Determine the (x, y) coordinate at the center of the cell enclosing the given text.  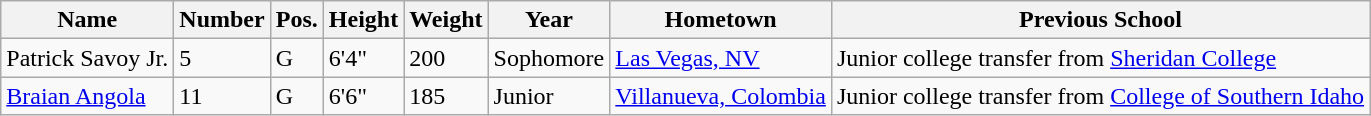
Weight (446, 20)
185 (446, 96)
Previous School (1100, 20)
Year (549, 20)
Braian Angola (88, 96)
6'6" (363, 96)
6'4" (363, 58)
Height (363, 20)
Patrick Savoy Jr. (88, 58)
Junior college transfer from Sheridan College (1100, 58)
Las Vegas, NV (721, 58)
Name (88, 20)
Junior college transfer from College of Southern Idaho (1100, 96)
Villanueva, Colombia (721, 96)
200 (446, 58)
Hometown (721, 20)
Junior (549, 96)
Number (222, 20)
Sophomore (549, 58)
5 (222, 58)
Pos. (296, 20)
11 (222, 96)
